Locate the cell with the specified text and output its [X, Y] center coordinate. 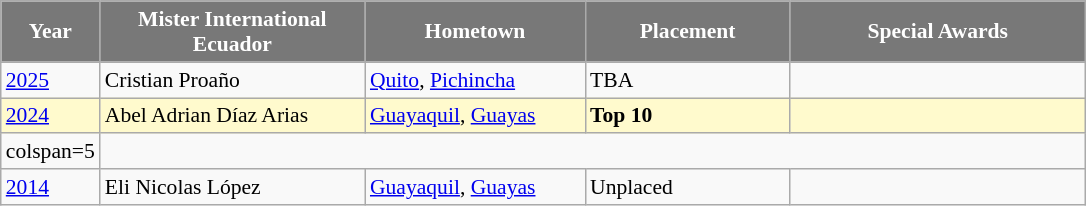
2014 [50, 187]
Cristian Proaño [232, 80]
TBA [688, 80]
Mister International Ecuador [232, 32]
Hometown [475, 32]
2025 [50, 80]
2024 [50, 116]
Quito, Pichincha [475, 80]
Abel Adrian Díaz Arias [232, 116]
Eli Nicolas López [232, 187]
colspan=5 [50, 152]
Unplaced [688, 187]
Top 10 [688, 116]
Year [50, 32]
Placement [688, 32]
Special Awards [938, 32]
